Determine the [X, Y] coordinate at the center of the cell enclosing the given text.  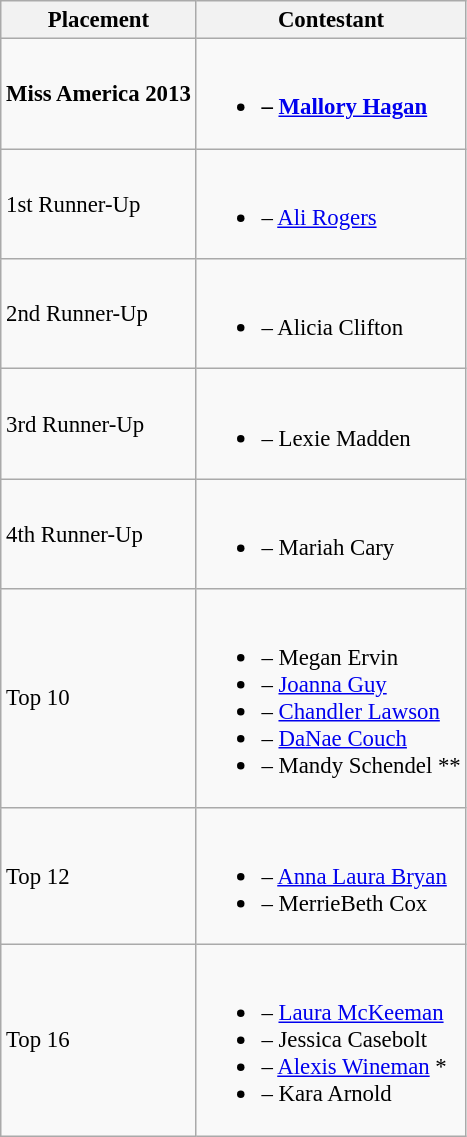
4th Runner-Up [98, 534]
– Ali Rogers [331, 204]
Top 10 [98, 698]
– Megan Ervin – Joanna Guy – Chandler Lawson – DaNae Couch – Mandy Schendel ** [331, 698]
– Anna Laura Bryan – MerrieBeth Cox [331, 876]
Miss America 2013 [98, 94]
– Lexie Madden [331, 424]
– Mariah Cary [331, 534]
Contestant [331, 20]
2nd Runner-Up [98, 314]
Placement [98, 20]
1st Runner-Up [98, 204]
3rd Runner-Up [98, 424]
– Laura McKeeman – Jessica Casebolt – Alexis Wineman * – Kara Arnold [331, 1040]
– Alicia Clifton [331, 314]
Top 16 [98, 1040]
– Mallory Hagan [331, 94]
Top 12 [98, 876]
